Capture the cell that displays the provided text and extract its [X, Y] central coordinate. 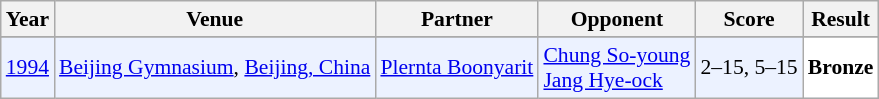
2–15, 5–15 [748, 68]
Beijing Gymnasium, Beijing, China [214, 68]
Bronze [841, 68]
Opponent [616, 19]
1994 [28, 68]
Partner [456, 19]
Chung So-young Jang Hye-ock [616, 68]
Year [28, 19]
Venue [214, 19]
Score [748, 19]
Plernta Boonyarit [456, 68]
Result [841, 19]
